Extract the [X, Y] coordinate from the center of the cell holding the provided text.  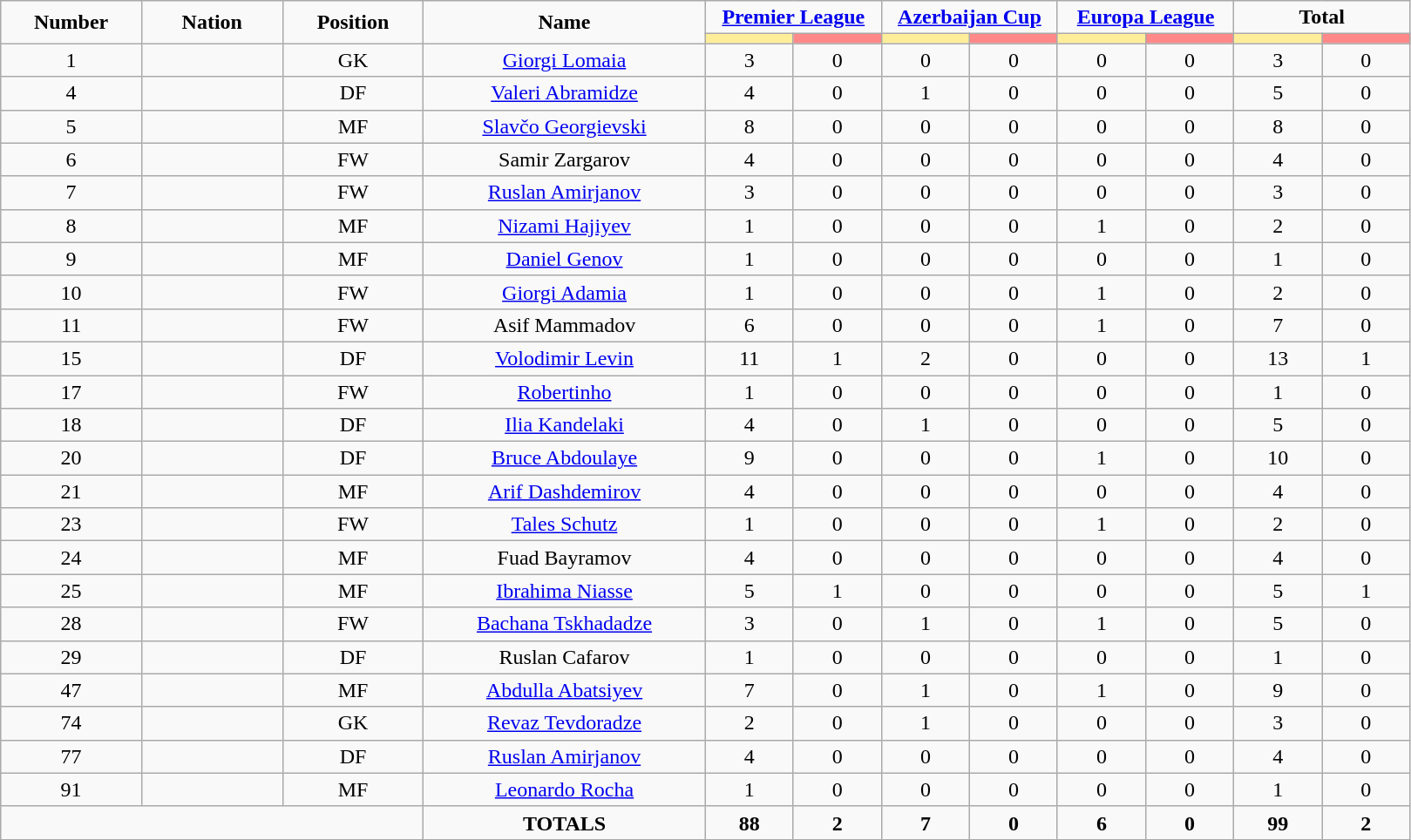
25 [71, 591]
Leonardo Rocha [565, 789]
47 [71, 690]
Samir Zargarov [565, 159]
Nation [212, 23]
Ilia Kandelaki [565, 425]
21 [71, 491]
Bachana Tskhadadze [565, 624]
88 [750, 823]
Volodimir Levin [565, 358]
Giorgi Adamia [565, 292]
Total [1322, 17]
Azerbaijan Cup [969, 17]
Premier League [793, 17]
20 [71, 458]
17 [71, 391]
Giorgi Lomaia [565, 60]
Arif Dashdemirov [565, 491]
74 [71, 723]
Ruslan Cafarov [565, 657]
13 [1278, 358]
Asif Mammadov [565, 325]
23 [71, 525]
91 [71, 789]
Europa League [1145, 17]
Name [565, 23]
18 [71, 425]
Nizami Hajiyev [565, 226]
TOTALS [565, 823]
99 [1278, 823]
Slavčo Georgievski [565, 126]
Tales Schutz [565, 525]
Fuad Bayramov [565, 558]
Daniel Genov [565, 259]
29 [71, 657]
24 [71, 558]
Position [353, 23]
Bruce Abdoulaye [565, 458]
Robertinho [565, 391]
Valeri Abramidze [565, 93]
77 [71, 756]
15 [71, 358]
28 [71, 624]
Abdulla Abatsiyev [565, 690]
Ibrahima Niasse [565, 591]
Revaz Tevdoradze [565, 723]
Number [71, 23]
